For the text-containing cell, return its midpoint in (x, y) coordinate format. 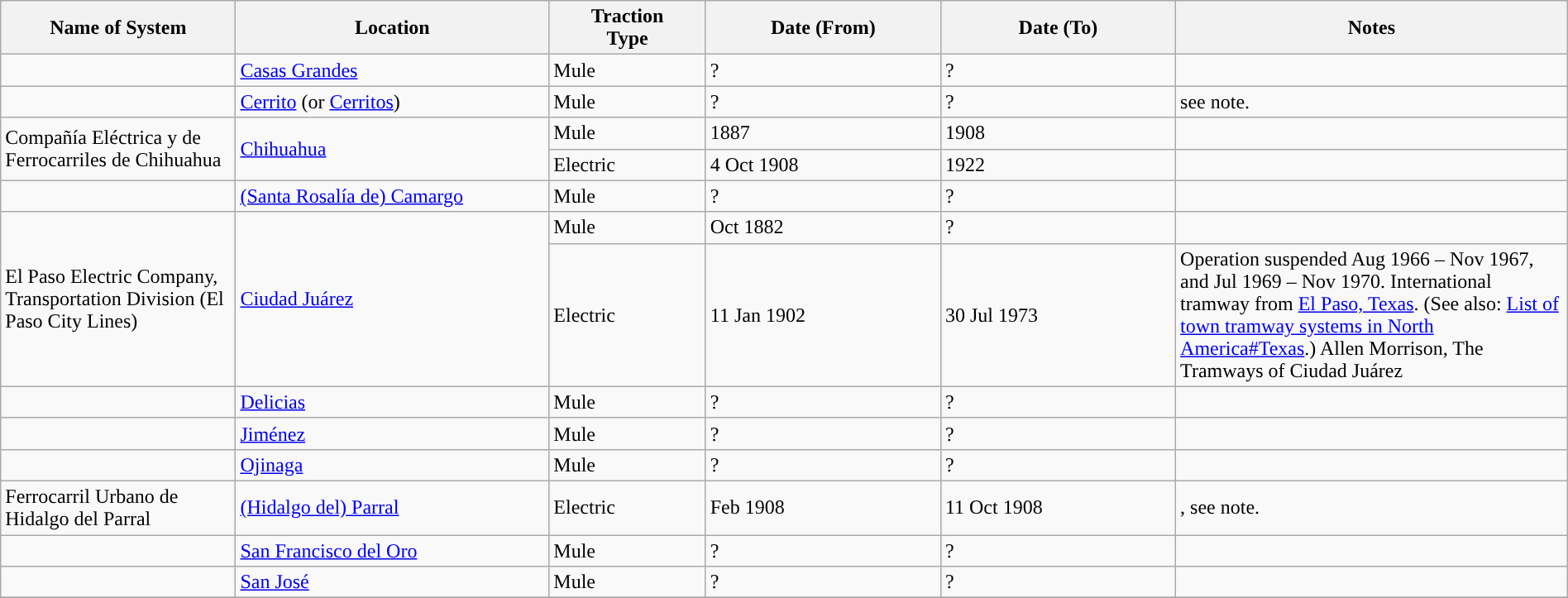
Cerrito (or Cerritos) (392, 102)
Ferrocarril Urbano de Hidalgo del Parral (118, 508)
Ciudad Juárez (392, 299)
11 Oct 1908 (1058, 508)
(Santa Rosalía de) Camargo (392, 196)
Name of System (118, 28)
Compañía Eléctrica y de Ferrocarriles de Chihuahua (118, 149)
Oct 1882 (823, 227)
Casas Grandes (392, 70)
Date (From) (823, 28)
1887 (823, 133)
(Hidalgo del) Parral (392, 508)
11 Jan 1902 (823, 314)
San Francisco del Oro (392, 550)
4 Oct 1908 (823, 165)
TractionType (627, 28)
Jiménez (392, 433)
Ojinaga (392, 465)
Feb 1908 (823, 508)
Date (To) (1058, 28)
1908 (1058, 133)
1922 (1058, 165)
Location (392, 28)
, see note. (1372, 508)
30 Jul 1973 (1058, 314)
Delicias (392, 402)
Chihuahua (392, 149)
Notes (1372, 28)
San José (392, 582)
El Paso Electric Company, Transportation Division (El Paso City Lines) (118, 299)
see note. (1372, 102)
